Determine the (X, Y) coordinate at the center of the cell enclosing the given text.  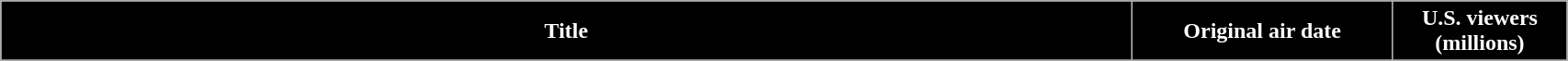
Original air date (1262, 31)
U.S. viewers(millions) (1479, 31)
Title (566, 31)
